Pinpoint the cell where the given text exists, returning its [X, Y] midpoint coordinate. 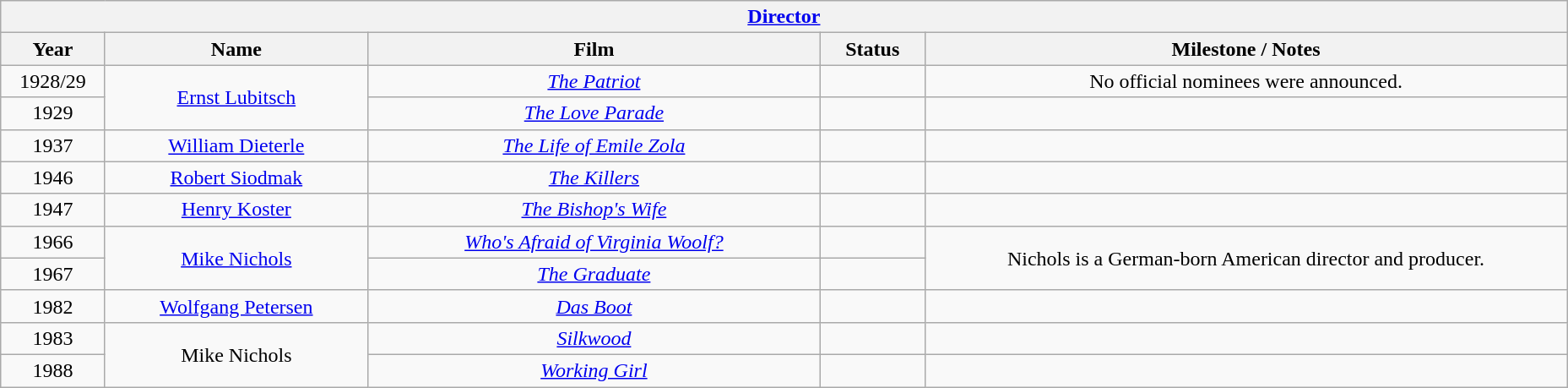
1982 [53, 306]
1983 [53, 338]
1928/29 [53, 81]
The Life of Emile Zola [594, 145]
Film [594, 49]
The Bishop's Wife [594, 210]
Silkwood [594, 338]
Nichols is a German-born American director and producer. [1246, 258]
The Patriot [594, 81]
1966 [53, 242]
Director [784, 17]
Milestone / Notes [1246, 49]
William Dieterle [236, 145]
1988 [53, 370]
Year [53, 49]
Working Girl [594, 370]
Wolfgang Petersen [236, 306]
1946 [53, 178]
Ernst Lubitsch [236, 97]
1937 [53, 145]
Who's Afraid of Virginia Woolf? [594, 242]
The Graduate [594, 274]
The Love Parade [594, 113]
Henry Koster [236, 210]
Name [236, 49]
1947 [53, 210]
Das Boot [594, 306]
1929 [53, 113]
The Killers [594, 178]
Status [872, 49]
Robert Siodmak [236, 178]
No official nominees were announced. [1246, 81]
1967 [53, 274]
